Search for the cell housing the specified text and yield its (X, Y) center coordinate. 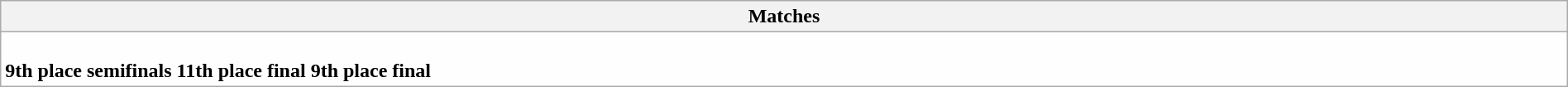
9th place semifinals 11th place final 9th place final (784, 60)
Matches (784, 17)
